Return [x, y] of the center of cell containing provided text 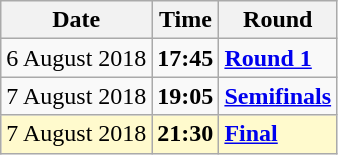
21:30 [186, 134]
6 August 2018 [76, 58]
Round [278, 20]
Semifinals [278, 96]
Date [76, 20]
Final [278, 134]
19:05 [186, 96]
Time [186, 20]
17:45 [186, 58]
Round 1 [278, 58]
